Pinpoint the cell where the given text exists, returning its [X, Y] midpoint coordinate. 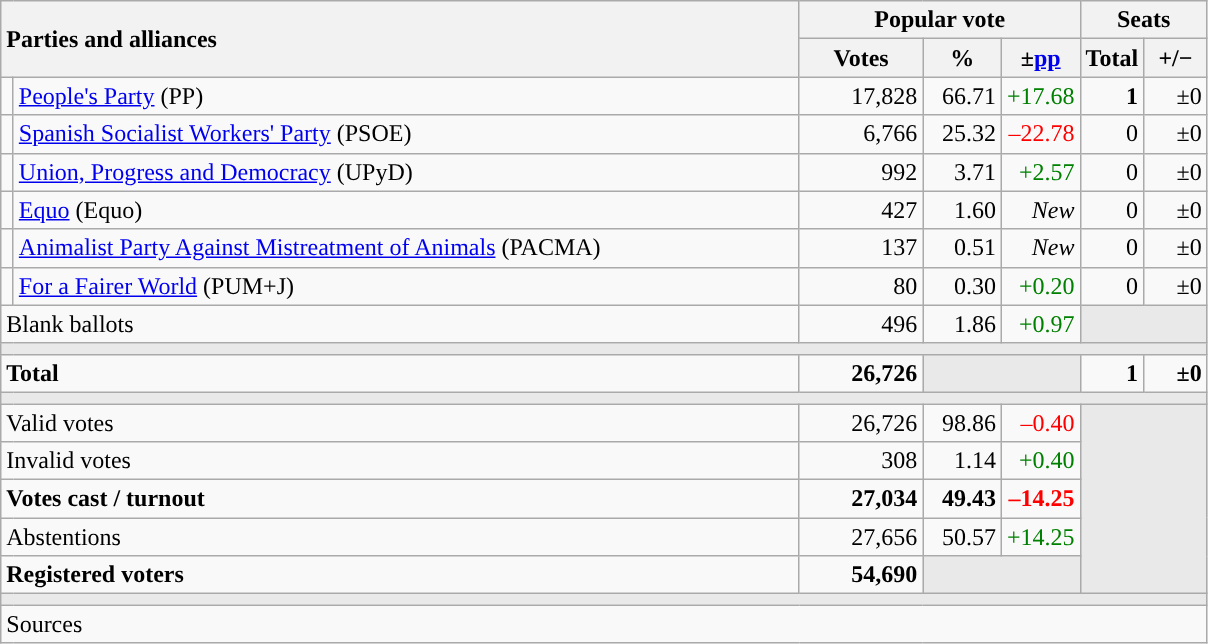
3.71 [962, 172]
Votes cast / turnout [400, 499]
27,034 [861, 499]
+17.68 [1040, 96]
27,656 [861, 537]
±pp [1040, 58]
137 [861, 248]
Popular vote [940, 20]
Votes [861, 58]
For a Fairer World (PUM+J) [406, 286]
80 [861, 286]
Registered voters [400, 575]
Sources [604, 624]
+/− [1176, 58]
Equo (Equo) [406, 210]
Spanish Socialist Workers' Party (PSOE) [406, 134]
Seats [1144, 20]
98.86 [962, 423]
0.51 [962, 248]
0.30 [962, 286]
1.60 [962, 210]
25.32 [962, 134]
Blank ballots [400, 324]
6,766 [861, 134]
+0.20 [1040, 286]
+2.57 [1040, 172]
+0.40 [1040, 461]
50.57 [962, 537]
+14.25 [1040, 537]
–14.25 [1040, 499]
% [962, 58]
Abstentions [400, 537]
Animalist Party Against Mistreatment of Animals (PACMA) [406, 248]
17,828 [861, 96]
1.14 [962, 461]
54,690 [861, 575]
Parties and alliances [400, 39]
992 [861, 172]
Union, Progress and Democracy (UPyD) [406, 172]
Valid votes [400, 423]
+0.97 [1040, 324]
–22.78 [1040, 134]
Invalid votes [400, 461]
–0.40 [1040, 423]
496 [861, 324]
1.86 [962, 324]
66.71 [962, 96]
308 [861, 461]
427 [861, 210]
49.43 [962, 499]
People's Party (PP) [406, 96]
